For the text-containing cell, return its midpoint in [x, y] coordinate format. 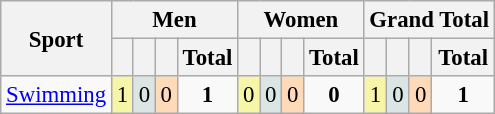
Swimming [56, 95]
Sport [56, 38]
Grand Total [429, 20]
Women [301, 20]
Men [174, 20]
